Scan for the cell matching the given text and deliver its [x, y] coordinate at center. 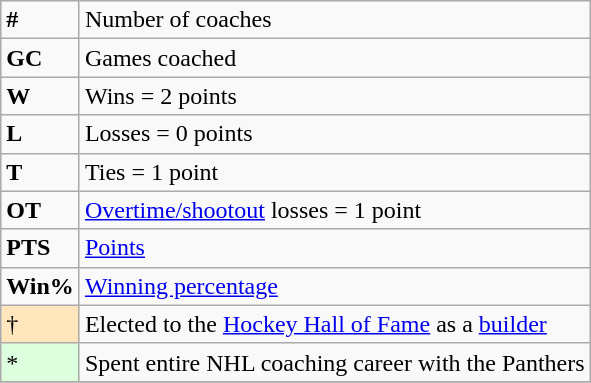
Overtime/shootout losses = 1 point [334, 210]
Winning percentage [334, 286]
Wins = 2 points [334, 96]
Ties = 1 point [334, 172]
Losses = 0 points [334, 134]
Points [334, 248]
Spent entire NHL coaching career with the Panthers [334, 362]
PTS [40, 248]
Win% [40, 286]
W [40, 96]
# [40, 20]
* [40, 362]
OT [40, 210]
T [40, 172]
Number of coaches [334, 20]
L [40, 134]
Games coached [334, 58]
GC [40, 58]
Elected to the Hockey Hall of Fame as a builder [334, 324]
† [40, 324]
